Identify which cell holds the provided text, then report its (x, y) central coordinate. 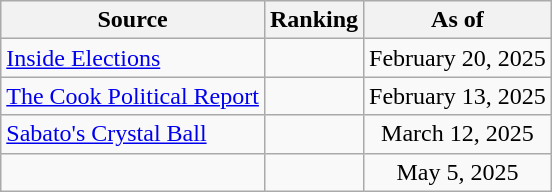
February 13, 2025 (458, 96)
The Cook Political Report (133, 96)
Source (133, 20)
Inside Elections (133, 58)
As of (458, 20)
March 12, 2025 (458, 134)
February 20, 2025 (458, 58)
Ranking (314, 20)
Sabato's Crystal Ball (133, 134)
May 5, 2025 (458, 172)
